Find where the given text appears and provide that cell's center as (x, y) coordinate. 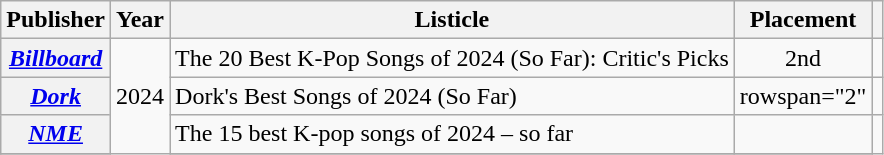
Year (140, 20)
2nd (803, 58)
NME (56, 134)
Billboard (56, 58)
The 15 best K-pop songs of 2024 – so far (452, 134)
rowspan="2" (803, 96)
Dork (56, 96)
The 20 Best K-Pop Songs of 2024 (So Far): Critic's Picks (452, 58)
Dork's Best Songs of 2024 (So Far) (452, 96)
Placement (803, 20)
Listicle (452, 20)
2024 (140, 96)
Publisher (56, 20)
